Locate the cell with the specified text and output its [x, y] center coordinate. 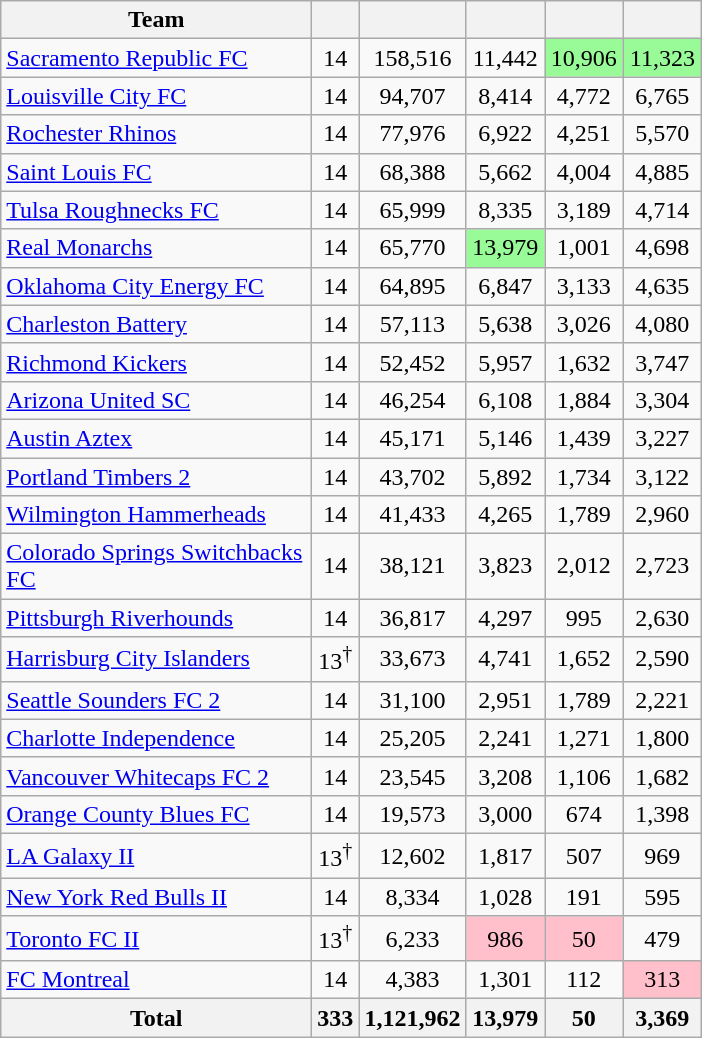
4,772 [584, 96]
3,189 [584, 210]
Sacramento Republic FC [156, 58]
38,121 [412, 566]
4,297 [506, 618]
8,335 [506, 210]
6,108 [506, 400]
3,747 [662, 362]
3,304 [662, 400]
94,707 [412, 96]
1,439 [584, 438]
2,590 [662, 660]
2,241 [506, 738]
3,000 [506, 814]
Charleston Battery [156, 324]
45,171 [412, 438]
57,113 [412, 324]
23,545 [412, 776]
995 [584, 618]
11,323 [662, 58]
5,638 [506, 324]
4,635 [662, 286]
Toronto FC II [156, 938]
Arizona United SC [156, 400]
Vancouver Whitecaps FC 2 [156, 776]
4,698 [662, 248]
158,516 [412, 58]
Pittsburgh Riverhounds [156, 618]
Real Monarchs [156, 248]
FC Montreal [156, 980]
Austin Aztex [156, 438]
1,001 [584, 248]
4,004 [584, 172]
64,895 [412, 286]
Charlotte Independence [156, 738]
11,442 [506, 58]
3,133 [584, 286]
1,121,962 [412, 1018]
77,976 [412, 134]
1,682 [662, 776]
LA Galaxy II [156, 856]
4,383 [412, 980]
1,632 [584, 362]
1,028 [506, 897]
Orange County Blues FC [156, 814]
3,208 [506, 776]
4,251 [584, 134]
5,570 [662, 134]
New York Red Bulls II [156, 897]
12,602 [412, 856]
191 [584, 897]
6,765 [662, 96]
Team [156, 20]
Wilmington Hammerheads [156, 515]
1,800 [662, 738]
5,892 [506, 477]
5,662 [506, 172]
3,122 [662, 477]
3,227 [662, 438]
1,884 [584, 400]
5,146 [506, 438]
3,026 [584, 324]
Saint Louis FC [156, 172]
33,673 [412, 660]
6,922 [506, 134]
4,080 [662, 324]
1,734 [584, 477]
4,885 [662, 172]
1,271 [584, 738]
333 [336, 1018]
112 [584, 980]
1,301 [506, 980]
6,233 [412, 938]
Harrisburg City Islanders [156, 660]
2,960 [662, 515]
Portland Timbers 2 [156, 477]
313 [662, 980]
5,957 [506, 362]
Richmond Kickers [156, 362]
674 [584, 814]
65,770 [412, 248]
1,106 [584, 776]
4,741 [506, 660]
479 [662, 938]
10,906 [584, 58]
41,433 [412, 515]
36,817 [412, 618]
3,369 [662, 1018]
Total [156, 1018]
68,388 [412, 172]
1,398 [662, 814]
986 [506, 938]
Louisville City FC [156, 96]
Oklahoma City Energy FC [156, 286]
507 [584, 856]
25,205 [412, 738]
4,265 [506, 515]
46,254 [412, 400]
1,652 [584, 660]
8,414 [506, 96]
19,573 [412, 814]
2,723 [662, 566]
52,452 [412, 362]
1,817 [506, 856]
2,221 [662, 700]
969 [662, 856]
31,100 [412, 700]
43,702 [412, 477]
2,951 [506, 700]
2,012 [584, 566]
595 [662, 897]
Colorado Springs Switchbacks FC [156, 566]
Rochester Rhinos [156, 134]
Tulsa Roughnecks FC [156, 210]
Seattle Sounders FC 2 [156, 700]
6,847 [506, 286]
65,999 [412, 210]
3,823 [506, 566]
8,334 [412, 897]
4,714 [662, 210]
2,630 [662, 618]
